Provide the (X, Y) coordinate of the cell's center where the given text is located.  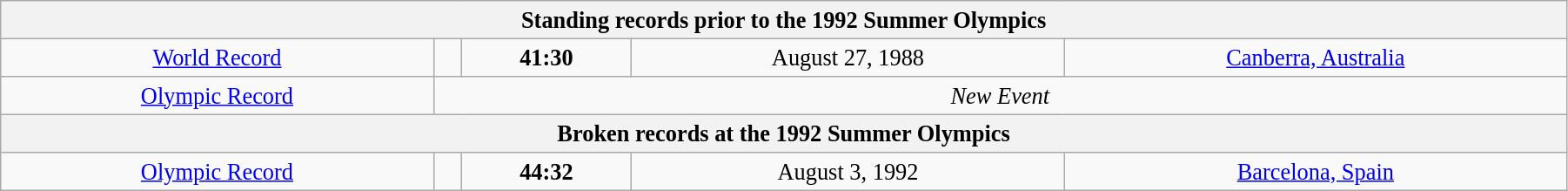
August 3, 1992 (848, 172)
Broken records at the 1992 Summer Olympics (784, 133)
August 27, 1988 (848, 58)
World Record (218, 58)
Canberra, Australia (1316, 58)
44:32 (546, 172)
Standing records prior to the 1992 Summer Olympics (784, 19)
New Event (1000, 95)
Barcelona, Spain (1316, 172)
41:30 (546, 58)
